Provide the [x, y] coordinate of the cell's center where the given text is located.  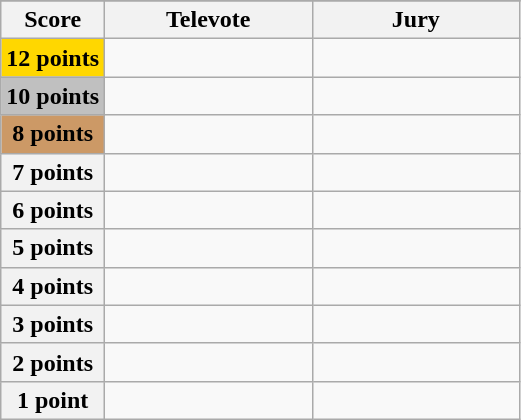
Score [53, 20]
Televote [209, 20]
7 points [53, 172]
Jury [416, 20]
4 points [53, 286]
3 points [53, 324]
10 points [53, 96]
1 point [53, 400]
12 points [53, 58]
5 points [53, 248]
6 points [53, 210]
8 points [53, 134]
2 points [53, 362]
